Find where the given text appears and provide that cell's center as [x, y] coordinate. 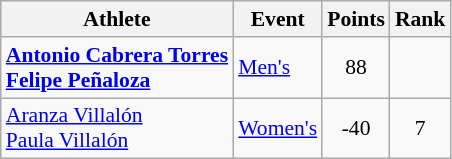
Rank [420, 19]
Aranza VillalónPaula Villalón [117, 128]
Event [278, 19]
Men's [278, 68]
Antonio Cabrera TorresFelipe Peñaloza [117, 68]
Athlete [117, 19]
-40 [356, 128]
Points [356, 19]
Women's [278, 128]
88 [356, 68]
7 [420, 128]
